Provide the (X, Y) coordinate of the cell's center where the given text is located.  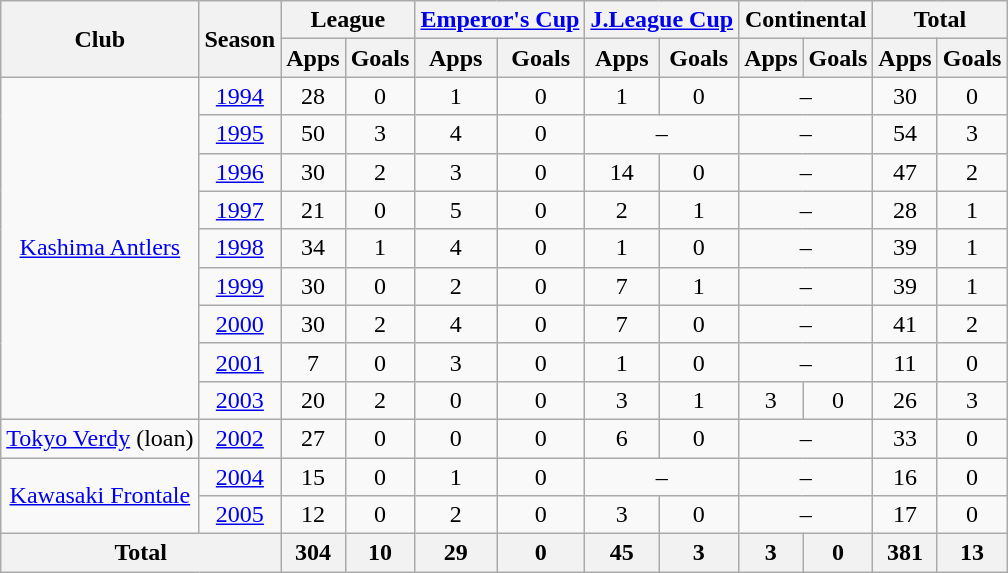
26 (905, 400)
21 (313, 210)
5 (456, 210)
41 (905, 324)
1996 (240, 172)
20 (313, 400)
Emperor's Cup (500, 20)
2002 (240, 438)
2004 (240, 477)
27 (313, 438)
10 (380, 553)
34 (313, 248)
2000 (240, 324)
304 (313, 553)
33 (905, 438)
1997 (240, 210)
12 (313, 515)
1998 (240, 248)
17 (905, 515)
54 (905, 134)
2005 (240, 515)
Kashima Antlers (100, 248)
1999 (240, 286)
Kawasaki Frontale (100, 496)
45 (622, 553)
13 (972, 553)
1994 (240, 96)
11 (905, 362)
League (348, 20)
1995 (240, 134)
15 (313, 477)
J.League Cup (662, 20)
381 (905, 553)
Season (240, 39)
2003 (240, 400)
6 (622, 438)
50 (313, 134)
47 (905, 172)
2001 (240, 362)
14 (622, 172)
Continental (806, 20)
Tokyo Verdy (loan) (100, 438)
29 (456, 553)
Club (100, 39)
16 (905, 477)
